Search for the cell housing the specified text and yield its [x, y] center coordinate. 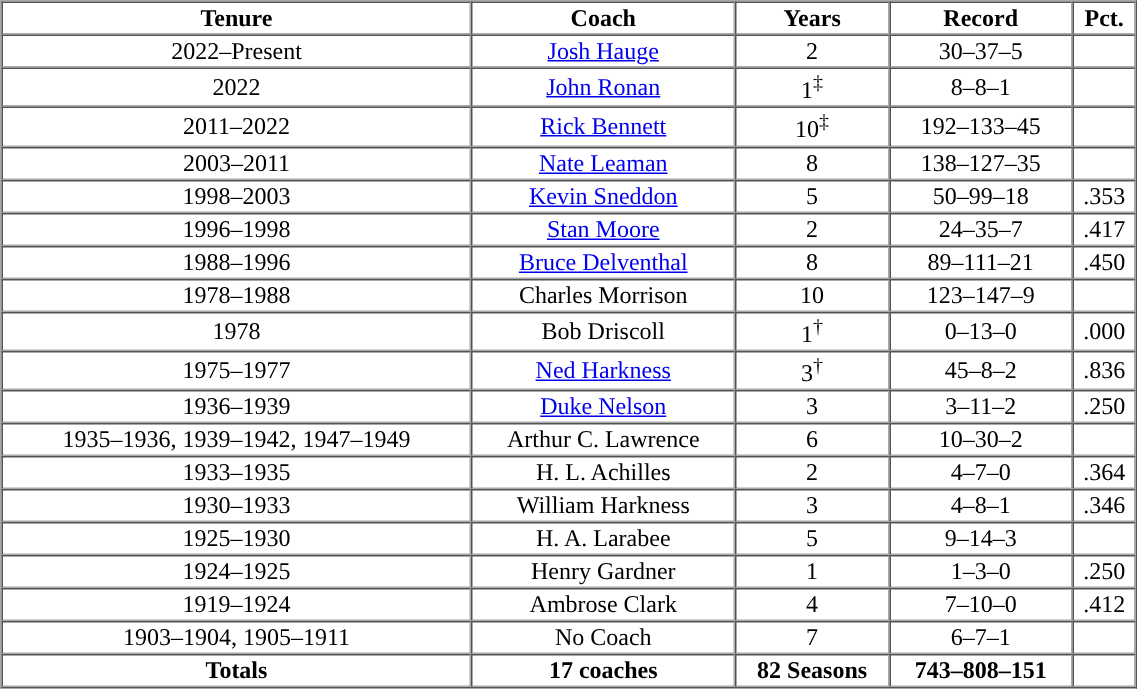
Coach [603, 18]
17 coaches [603, 670]
Rick Bennett [603, 126]
0–13–0 [980, 330]
10–30–2 [980, 440]
Charles Morrison [603, 294]
24–35–7 [980, 228]
2003–2011 [237, 162]
Record [980, 18]
30–37–5 [980, 50]
45–8–2 [980, 370]
.353 [1104, 196]
2022–Present [237, 50]
2011–2022 [237, 126]
H. L. Achilles [603, 472]
Ned Harkness [603, 370]
Arthur C. Lawrence [603, 440]
John Ronan [603, 88]
Nate Leaman [603, 162]
138–127–35 [980, 162]
82 Seasons [812, 670]
Kevin Sneddon [603, 196]
1988–1996 [237, 262]
9–14–3 [980, 538]
1–3–0 [980, 572]
Stan Moore [603, 228]
8–8–1 [980, 88]
50–99–18 [980, 196]
1† [812, 330]
Pct. [1104, 18]
.346 [1104, 506]
192–133–45 [980, 126]
4 [812, 604]
.836 [1104, 370]
Duke Nelson [603, 406]
Josh Hauge [603, 50]
1935–1936, 1939–1942, 1947–1949 [237, 440]
3† [812, 370]
.412 [1104, 604]
1925–1930 [237, 538]
1‡ [812, 88]
3–11–2 [980, 406]
6 [812, 440]
Bob Driscoll [603, 330]
4–8–1 [980, 506]
1903–1904, 1905–1911 [237, 638]
No Coach [603, 638]
Henry Gardner [603, 572]
4–7–0 [980, 472]
1936–1939 [237, 406]
7 [812, 638]
10 [812, 294]
1933–1935 [237, 472]
.450 [1104, 262]
Bruce Delventhal [603, 262]
1996–1998 [237, 228]
7–10–0 [980, 604]
Years [812, 18]
Totals [237, 670]
1919–1924 [237, 604]
Tenure [237, 18]
1978 [237, 330]
1930–1933 [237, 506]
1924–1925 [237, 572]
.417 [1104, 228]
1975–1977 [237, 370]
.364 [1104, 472]
10‡ [812, 126]
743–808–151 [980, 670]
1 [812, 572]
6–7–1 [980, 638]
123–147–9 [980, 294]
89–111–21 [980, 262]
2022 [237, 88]
William Harkness [603, 506]
H. A. Larabee [603, 538]
Ambrose Clark [603, 604]
.000 [1104, 330]
1978–1988 [237, 294]
1998–2003 [237, 196]
